Provide the (x, y) coordinate of the cell's center where the given text is located.  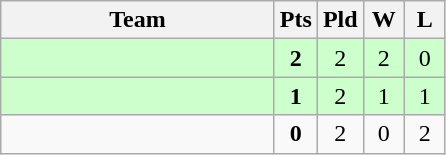
Pts (296, 20)
Pld (340, 20)
Team (138, 20)
L (424, 20)
W (384, 20)
